From the cell containing the given text, extract its center point as (X, Y) coordinate. 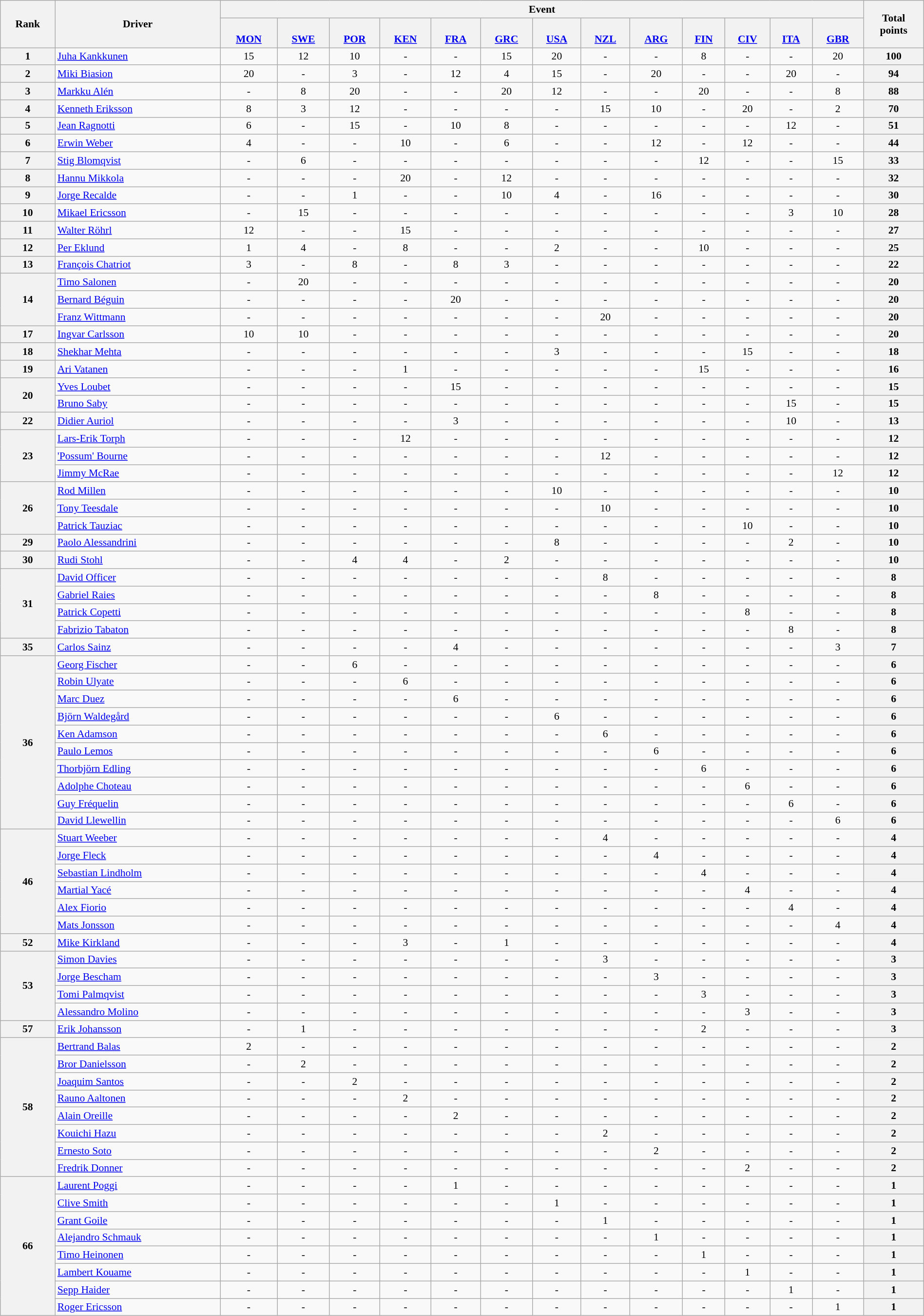
FRA (456, 33)
Rauno Aaltonen (137, 1099)
FIN (704, 33)
Jorge Bescham (137, 977)
5 (28, 126)
Timo Heinonen (137, 1255)
Gabriel Raies (137, 595)
Ingvar Carlsson (137, 334)
Alex Fiorio (137, 908)
Shekhar Mehta (137, 352)
36 (28, 743)
Tomi Palmqvist (137, 995)
Walter Röhrl (137, 230)
32 (894, 178)
Event (542, 9)
David Officer (137, 578)
58 (28, 1108)
GRC (507, 33)
Fabrizio Tabaton (137, 630)
Paolo Alessandrini (137, 543)
29 (28, 543)
28 (894, 213)
Sebastian Lindholm (137, 873)
Laurent Poggi (137, 1186)
Yves Loubet (137, 387)
Rudi Stohl (137, 560)
Driver (137, 24)
46 (28, 882)
Miki Biasion (137, 74)
Simon Davies (137, 960)
Alejandro Schmauk (137, 1237)
Fredrik Donner (137, 1168)
Kenneth Eriksson (137, 109)
Jimmy McRae (137, 473)
KEN (405, 33)
Franz Wittmann (137, 317)
Kouichi Hazu (137, 1134)
Stuart Weeber (137, 838)
Rod Millen (137, 491)
70 (894, 109)
11 (28, 230)
100 (894, 57)
Hannu Mikkola (137, 178)
94 (894, 74)
14 (28, 299)
Patrick Tauziac (137, 526)
POR (355, 33)
Adolphe Choteau (137, 786)
27 (894, 230)
57 (28, 1029)
88 (894, 91)
Jorge Fleck (137, 856)
66 (28, 1246)
Joaquim Santos (137, 1081)
Jorge Recalde (137, 196)
Jean Ragnotti (137, 126)
44 (894, 143)
Erik Johansson (137, 1029)
Bertrand Balas (137, 1047)
Mikael Ericsson (137, 213)
François Chatriot (137, 265)
GBR (838, 33)
23 (28, 456)
31 (28, 604)
MON (249, 33)
Marc Duez (137, 699)
9 (28, 196)
Timo Salonen (137, 282)
Ari Vatanen (137, 369)
Mike Kirkland (137, 943)
Guy Fréquelin (137, 804)
Rank (28, 24)
Sepp Haider (137, 1290)
'Possum' Bourne (137, 456)
52 (28, 943)
Markku Alén (137, 91)
David Llewellin (137, 821)
Ernesto Soto (137, 1151)
Alessandro Molino (137, 1012)
Björn Waldegård (137, 717)
ARG (656, 33)
19 (28, 369)
26 (28, 508)
Tony Teesdale (137, 508)
ITA (791, 33)
Georg Fischer (137, 665)
17 (28, 334)
Didier Auriol (137, 421)
Totalpoints (894, 24)
53 (28, 985)
25 (894, 248)
51 (894, 126)
USA (557, 33)
Per Eklund (137, 248)
Robin Ulyate (137, 682)
Bernard Béguin (137, 300)
Thorbjörn Edling (137, 769)
Martial Yacé (137, 890)
Patrick Copetti (137, 612)
Stig Blomqvist (137, 161)
Carlos Sainz (137, 647)
Mats Jonsson (137, 925)
Alain Oreille (137, 1116)
Lambert Kouame (137, 1273)
SWE (304, 33)
CIV (748, 33)
Erwin Weber (137, 143)
Bruno Saby (137, 404)
33 (894, 161)
35 (28, 647)
Roger Ericsson (137, 1307)
Ken Adamson (137, 734)
Paulo Lemos (137, 751)
Clive Smith (137, 1203)
Bror Danielsson (137, 1064)
NZL (605, 33)
Lars-Erik Torph (137, 439)
Juha Kankkunen (137, 57)
Grant Goile (137, 1220)
